Capture the cell that displays the provided text and extract its [x, y] central coordinate. 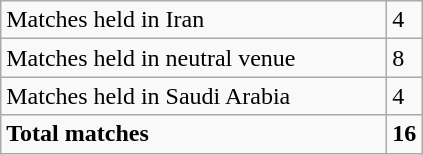
Total matches [194, 134]
Matches held in Saudi Arabia [194, 96]
Matches held in neutral venue [194, 58]
Matches held in Iran [194, 20]
8 [404, 58]
16 [404, 134]
